Determine the (x, y) coordinate at the center of the cell enclosing the given text.  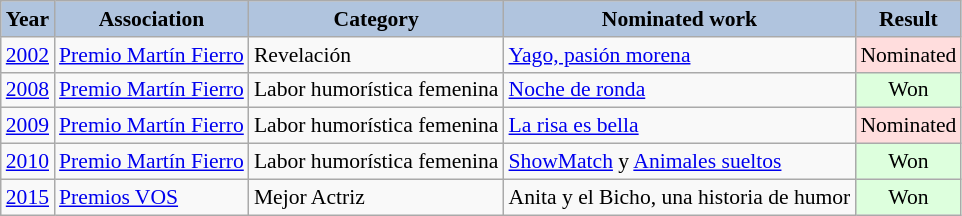
2009 (28, 126)
2008 (28, 90)
Result (908, 19)
Mejor Actriz (376, 197)
Revelación (376, 55)
2010 (28, 162)
Noche de ronda (680, 90)
Association (152, 19)
Anita y el Bicho, una historia de humor (680, 197)
Year (28, 19)
2015 (28, 197)
Category (376, 19)
Premios VOS (152, 197)
2002 (28, 55)
Yago, pasión morena (680, 55)
Nominated work (680, 19)
La risa es bella (680, 126)
ShowMatch y Animales sueltos (680, 162)
